Find where the given text appears and provide that cell's center as [X, Y] coordinate. 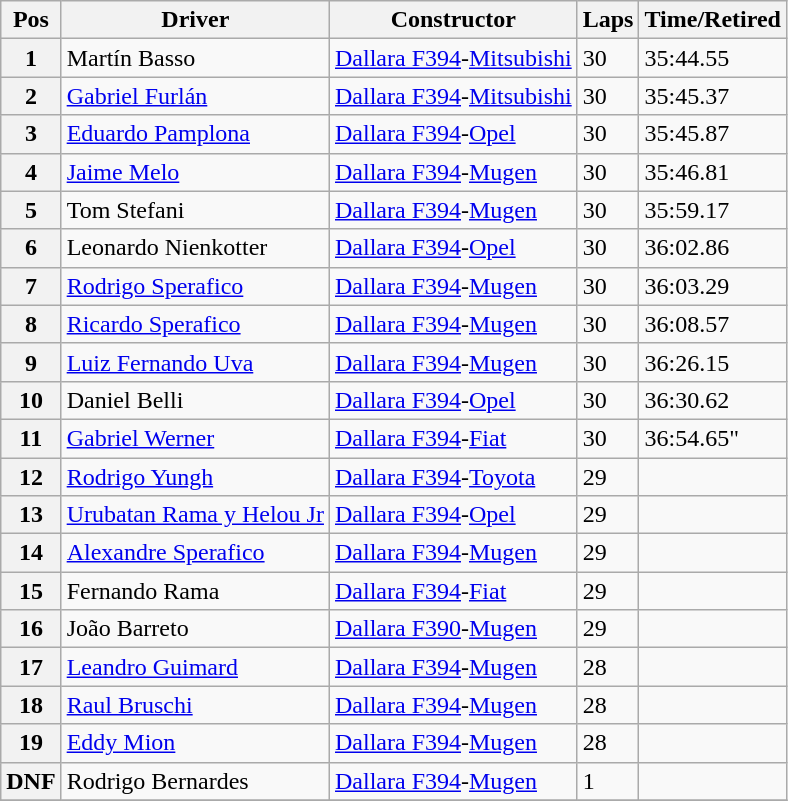
Time/Retired [712, 20]
35:44.55 [712, 58]
7 [31, 286]
Constructor [453, 20]
Leandro Guimard [195, 667]
36:26.15 [712, 362]
18 [31, 705]
Daniel Belli [195, 400]
Rodrigo Sperafico [195, 286]
36:08.57 [712, 324]
Ricardo Sperafico [195, 324]
36:02.86 [712, 248]
10 [31, 400]
14 [31, 553]
Luiz Fernando Uva [195, 362]
Fernando Rama [195, 591]
Dallara F394-Toyota [453, 477]
11 [31, 438]
Pos [31, 20]
DNF [31, 781]
36:03.29 [712, 286]
Rodrigo Yungh [195, 477]
Dallara F390-Mugen [453, 629]
35:59.17 [712, 210]
35:45.37 [712, 96]
Alexandre Sperafico [195, 553]
19 [31, 743]
6 [31, 248]
2 [31, 96]
36:30.62 [712, 400]
16 [31, 629]
15 [31, 591]
35:46.81 [712, 172]
Urubatan Rama y Helou Jr [195, 515]
Driver [195, 20]
4 [31, 172]
13 [31, 515]
12 [31, 477]
Tom Stefani [195, 210]
João Barreto [195, 629]
36:54.65" [712, 438]
3 [31, 134]
Jaime Melo [195, 172]
Rodrigo Bernardes [195, 781]
9 [31, 362]
Gabriel Werner [195, 438]
8 [31, 324]
Eddy Mion [195, 743]
Leonardo Nienkotter [195, 248]
Laps [608, 20]
Raul Bruschi [195, 705]
Eduardo Pamplona [195, 134]
5 [31, 210]
35:45.87 [712, 134]
Gabriel Furlán [195, 96]
Martín Basso [195, 58]
17 [31, 667]
